From the cell containing the given text, extract its center point as [X, Y] coordinate. 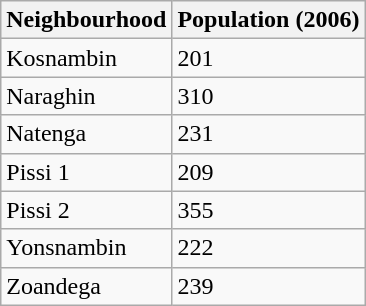
310 [268, 96]
201 [268, 58]
Pissi 2 [86, 210]
Yonsnambin [86, 248]
231 [268, 134]
Natenga [86, 134]
Pissi 1 [86, 172]
222 [268, 248]
Zoandega [86, 286]
355 [268, 210]
209 [268, 172]
Kosnambin [86, 58]
Naraghin [86, 96]
239 [268, 286]
Population (2006) [268, 20]
Neighbourhood [86, 20]
